Provide the [X, Y] coordinate of the cell's center where the given text is located.  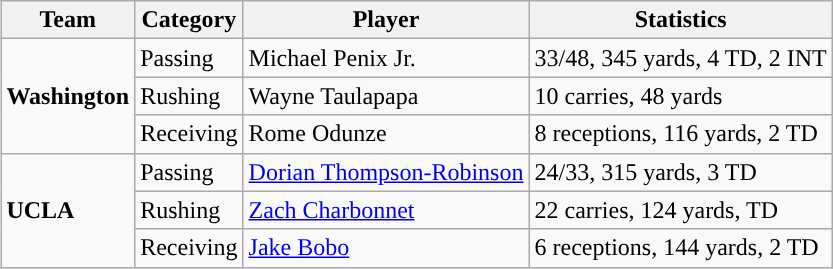
33/48, 345 yards, 4 TD, 2 INT [680, 58]
UCLA [68, 210]
Category [189, 20]
Zach Charbonnet [386, 210]
24/33, 315 yards, 3 TD [680, 172]
Jake Bobo [386, 248]
Wayne Taulapapa [386, 96]
8 receptions, 116 yards, 2 TD [680, 134]
6 receptions, 144 yards, 2 TD [680, 248]
22 carries, 124 yards, TD [680, 210]
Michael Penix Jr. [386, 58]
Washington [68, 96]
Team [68, 20]
10 carries, 48 yards [680, 96]
Rome Odunze [386, 134]
Player [386, 20]
Statistics [680, 20]
Dorian Thompson-Robinson [386, 172]
